Provide the [x, y] coordinate of the cell's center where the given text is located.  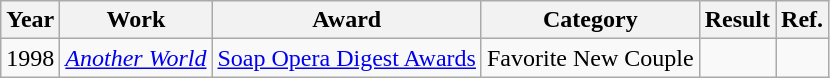
Year [30, 20]
Another World [136, 58]
Work [136, 20]
Award [346, 20]
Result [737, 20]
Ref. [802, 20]
Favorite New Couple [590, 58]
1998 [30, 58]
Soap Opera Digest Awards [346, 58]
Category [590, 20]
